Provide the [X, Y] coordinate of the cell's center where the given text is located.  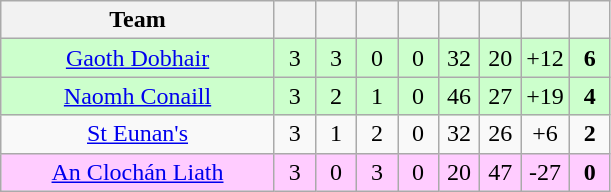
47 [500, 172]
+19 [546, 96]
26 [500, 134]
Naomh Conaill [138, 96]
Team [138, 20]
27 [500, 96]
4 [590, 96]
46 [460, 96]
6 [590, 58]
Gaoth Dobhair [138, 58]
+12 [546, 58]
+6 [546, 134]
St Eunan's [138, 134]
-27 [546, 172]
An Clochán Liath [138, 172]
